Output the [x, y] coordinate of the center of the cell containing the given text.  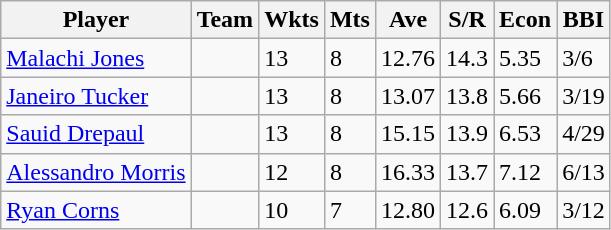
Team [225, 20]
13.07 [408, 96]
Ave [408, 20]
7 [350, 210]
7.12 [526, 172]
3/19 [584, 96]
15.15 [408, 134]
Ryan Corns [96, 210]
13.8 [468, 96]
Janeiro Tucker [96, 96]
13.9 [468, 134]
4/29 [584, 134]
12.76 [408, 58]
6.09 [526, 210]
5.66 [526, 96]
12 [292, 172]
16.33 [408, 172]
6.53 [526, 134]
Econ [526, 20]
Alessandro Morris [96, 172]
Malachi Jones [96, 58]
5.35 [526, 58]
10 [292, 210]
12.6 [468, 210]
Player [96, 20]
Mts [350, 20]
14.3 [468, 58]
Sauid Drepaul [96, 134]
BBI [584, 20]
12.80 [408, 210]
13.7 [468, 172]
6/13 [584, 172]
3/6 [584, 58]
S/R [468, 20]
3/12 [584, 210]
Wkts [292, 20]
